Detect which cell encompasses the target text, then output its [X, Y] center coordinate. 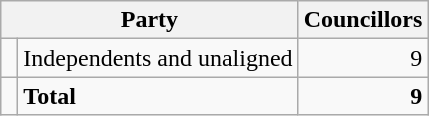
Independents and unaligned [158, 58]
Party [150, 20]
Councillors [363, 20]
Total [158, 96]
